Find where the given text appears and provide that cell's center as (x, y) coordinate. 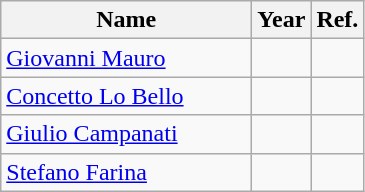
Giovanni Mauro (126, 58)
Stefano Farina (126, 172)
Name (126, 20)
Concetto Lo Bello (126, 96)
Ref. (338, 20)
Year (282, 20)
Giulio Campanati (126, 134)
